Extract the (X, Y) coordinate from the center of the cell holding the provided text.  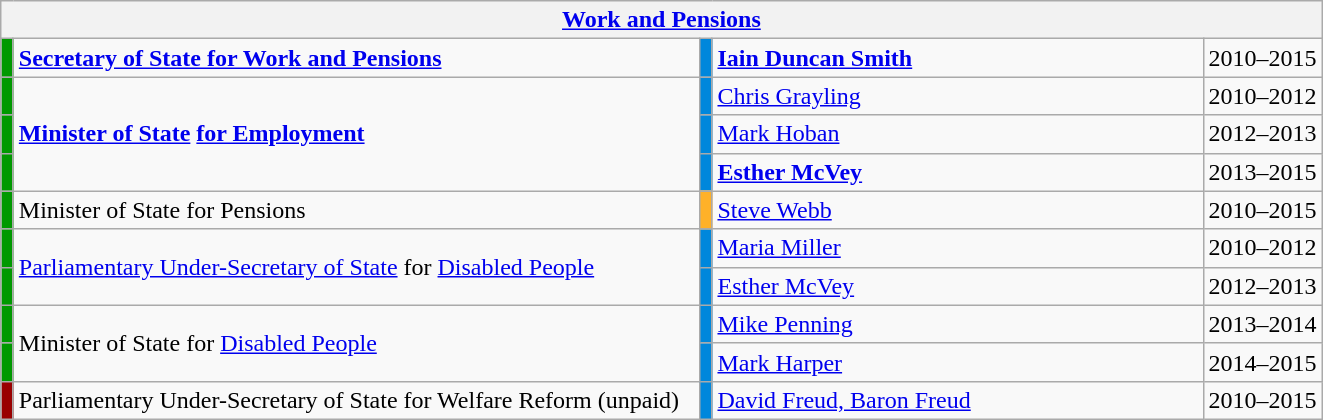
Steve Webb (958, 210)
David Freud, Baron Freud (958, 400)
2014–2015 (1262, 362)
Maria Miller (958, 248)
Minister of State for Pensions (356, 210)
Work and Pensions (662, 20)
Secretary of State for Work and Pensions (356, 58)
Chris Grayling (958, 96)
2013–2014 (1262, 324)
Iain Duncan Smith (958, 58)
Mike Penning (958, 324)
Parliamentary Under-Secretary of State for Disabled People (356, 267)
Parliamentary Under-Secretary of State for Welfare Reform (unpaid) (356, 400)
Mark Harper (958, 362)
Mark Hoban (958, 134)
2013–2015 (1262, 172)
Minister of State for Employment (356, 134)
Minister of State for Disabled People (356, 343)
